Provide the (X, Y) coordinate of the cell's center where the given text is located.  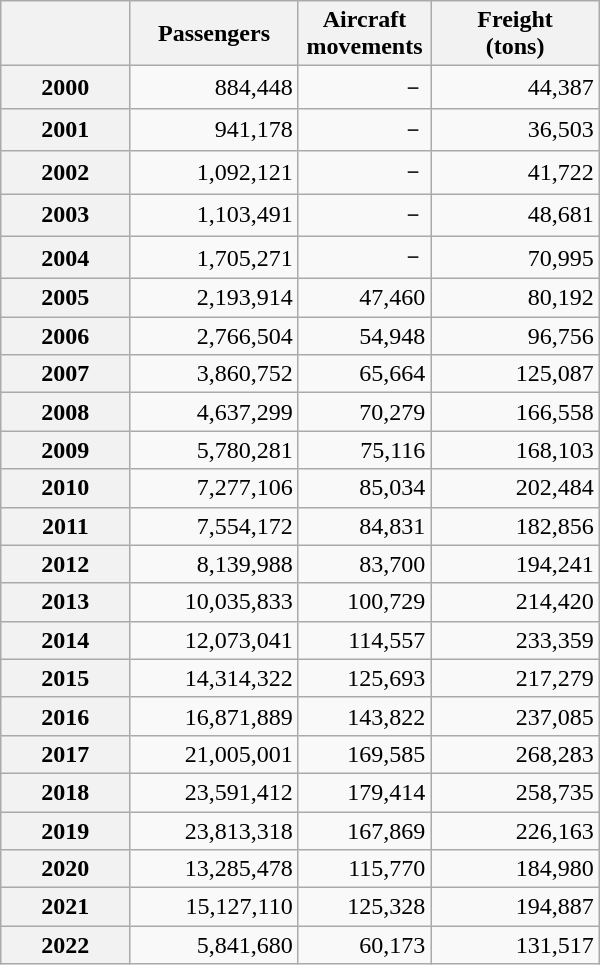
44,387 (515, 88)
15,127,110 (214, 907)
184,980 (515, 869)
2020 (66, 869)
2010 (66, 488)
47,460 (364, 298)
2022 (66, 945)
179,414 (364, 792)
41,722 (515, 172)
226,163 (515, 831)
214,420 (515, 602)
2021 (66, 907)
258,735 (515, 792)
23,813,318 (214, 831)
80,192 (515, 298)
10,035,833 (214, 602)
13,285,478 (214, 869)
2003 (66, 216)
167,869 (364, 831)
36,503 (515, 130)
2016 (66, 716)
131,517 (515, 945)
268,283 (515, 754)
2019 (66, 831)
2017 (66, 754)
14,314,322 (214, 678)
2009 (66, 450)
Aircraft movements (364, 34)
2008 (66, 412)
5,780,281 (214, 450)
65,664 (364, 374)
7,277,106 (214, 488)
2006 (66, 336)
2014 (66, 640)
217,279 (515, 678)
5,841,680 (214, 945)
182,856 (515, 526)
21,005,001 (214, 754)
7,554,172 (214, 526)
100,729 (364, 602)
3,860,752 (214, 374)
115,770 (364, 869)
941,178 (214, 130)
70,995 (515, 258)
85,034 (364, 488)
60,173 (364, 945)
54,948 (364, 336)
2011 (66, 526)
23,591,412 (214, 792)
2007 (66, 374)
233,359 (515, 640)
125,693 (364, 678)
2004 (66, 258)
75,116 (364, 450)
2001 (66, 130)
2,766,504 (214, 336)
2013 (66, 602)
125,328 (364, 907)
169,585 (364, 754)
2005 (66, 298)
202,484 (515, 488)
114,557 (364, 640)
194,887 (515, 907)
2,193,914 (214, 298)
16,871,889 (214, 716)
1,103,491 (214, 216)
4,637,299 (214, 412)
70,279 (364, 412)
2000 (66, 88)
8,139,988 (214, 564)
Freight(tons) (515, 34)
2002 (66, 172)
168,103 (515, 450)
125,087 (515, 374)
237,085 (515, 716)
Passengers (214, 34)
2018 (66, 792)
884,448 (214, 88)
12,073,041 (214, 640)
96,756 (515, 336)
1,705,271 (214, 258)
2012 (66, 564)
83,700 (364, 564)
143,822 (364, 716)
2015 (66, 678)
166,558 (515, 412)
194,241 (515, 564)
1,092,121 (214, 172)
48,681 (515, 216)
84,831 (364, 526)
